Pinpoint the cell where the given text exists, returning its [X, Y] midpoint coordinate. 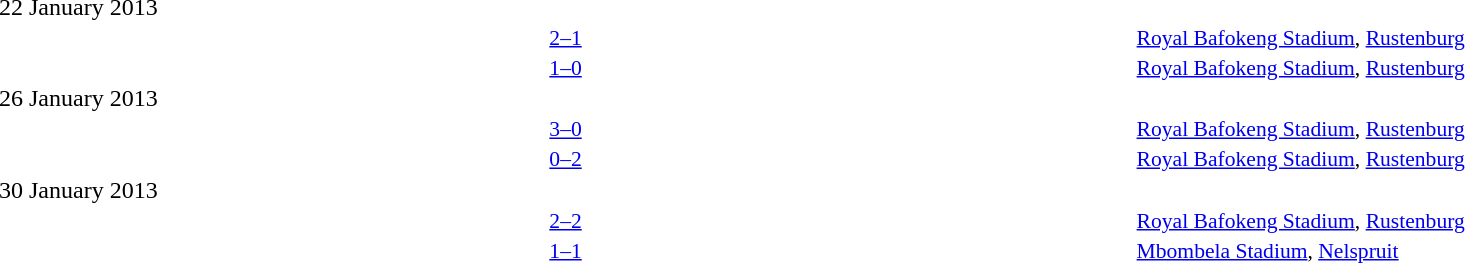
2–1 [566, 38]
1–0 [566, 68]
3–0 [566, 129]
0–2 [566, 159]
2–2 [566, 220]
